Locate the cell with the specified text and output its (X, Y) center coordinate. 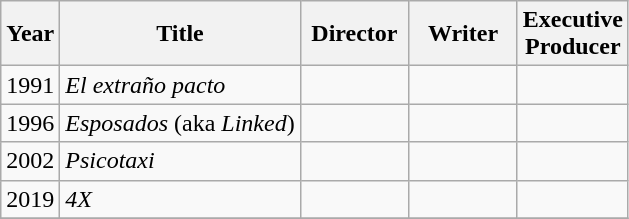
Psicotaxi (180, 161)
Esposados (aka Linked) (180, 123)
Year (30, 34)
1991 (30, 85)
Director (354, 34)
2002 (30, 161)
1996 (30, 123)
Writer (464, 34)
2019 (30, 199)
ExecutiveProducer (572, 34)
Title (180, 34)
El extraño pacto (180, 85)
4X (180, 199)
